Locate the cell with the specified text and output its [x, y] center coordinate. 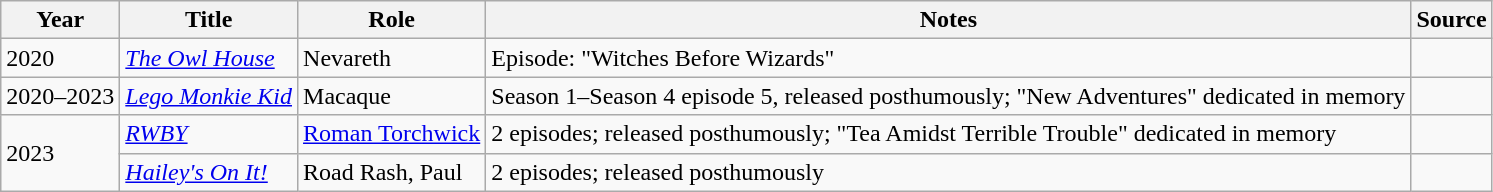
2 episodes; released posthumously; "Tea Amidst Terrible Trouble" dedicated in memory [948, 134]
Source [1452, 20]
Episode: "Witches Before Wizards" [948, 58]
Notes [948, 20]
2020 [60, 58]
Macaque [392, 96]
Hailey's On It! [209, 172]
RWBY [209, 134]
Roman Torchwick [392, 134]
Year [60, 20]
Title [209, 20]
Road Rash, Paul [392, 172]
Season 1–Season 4 episode 5, released posthumously; "New Adventures" dedicated in memory [948, 96]
Nevareth [392, 58]
2023 [60, 153]
Role [392, 20]
2020–2023 [60, 96]
The Owl House [209, 58]
Lego Monkie Kid [209, 96]
2 episodes; released posthumously [948, 172]
